Capture the cell that displays the provided text and extract its (x, y) central coordinate. 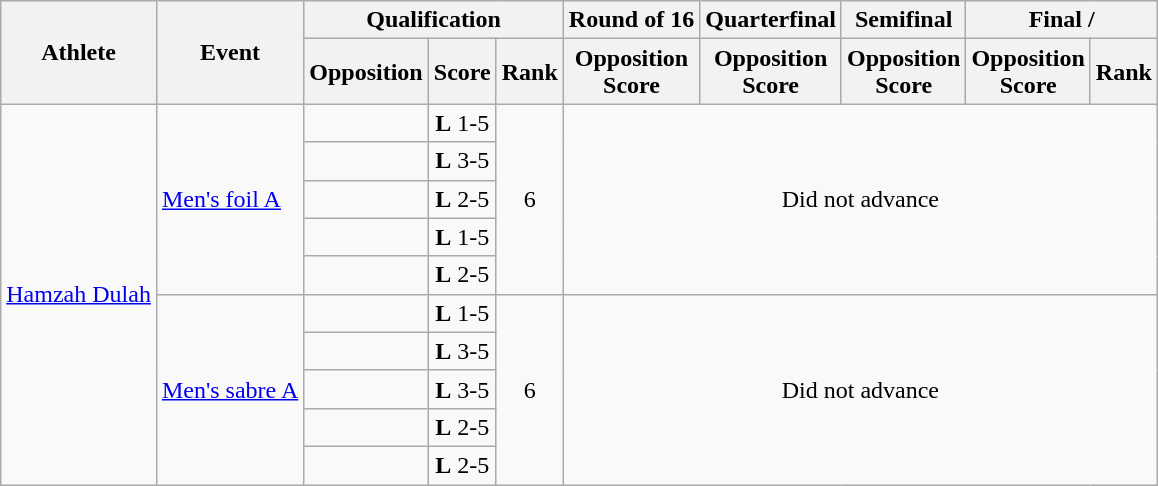
Final / (1062, 20)
Opposition (366, 72)
Score (462, 72)
Men's sabre A (230, 389)
Round of 16 (631, 20)
Athlete (79, 52)
Hamzah Dulah (79, 294)
Quarterfinal (771, 20)
Event (230, 52)
Qualification (434, 20)
Men's foil A (230, 199)
Semifinal (903, 20)
